Extract the [X, Y] coordinate from the center of the cell holding the provided text.  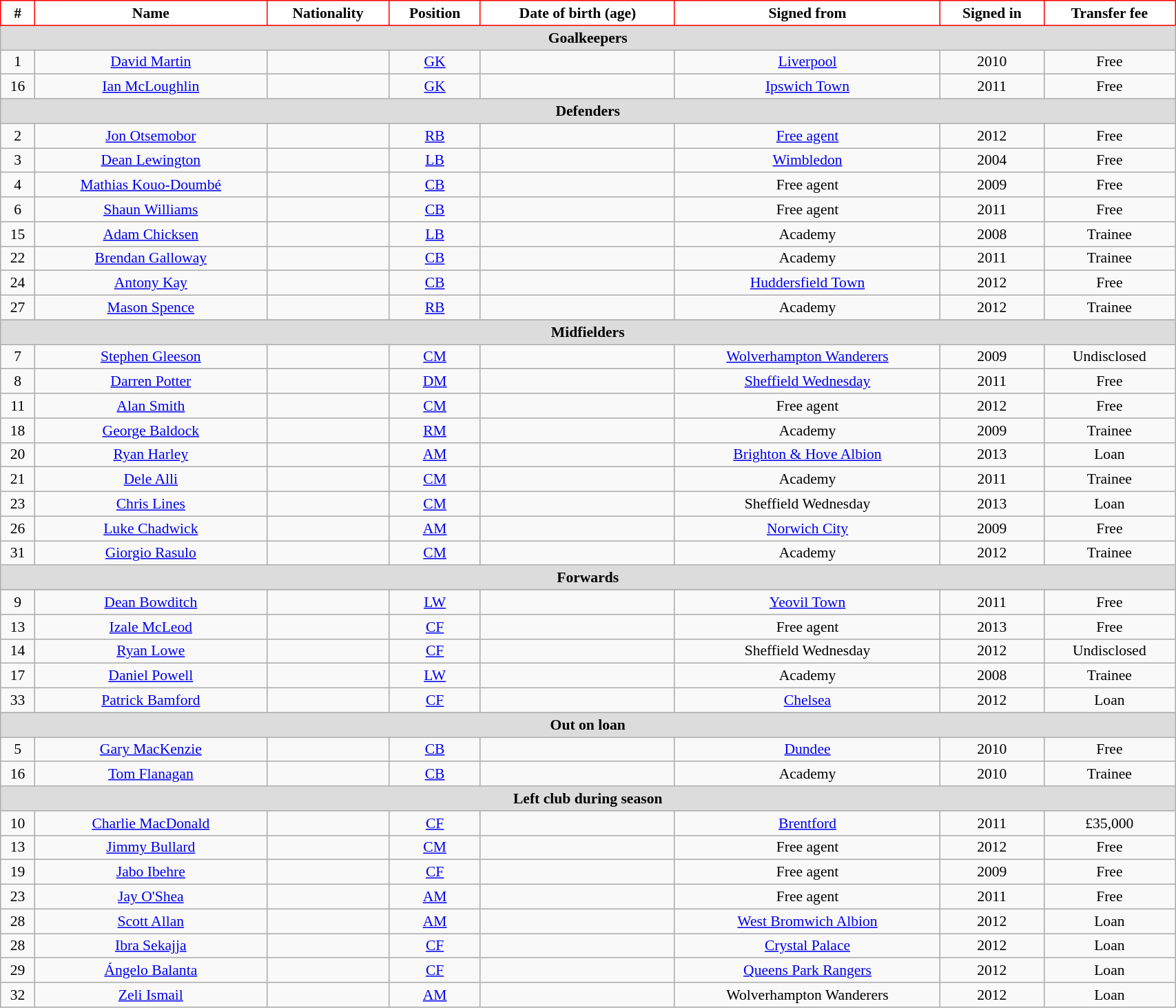
19 [18, 872]
18 [18, 431]
Patrick Bamford [150, 701]
DM [435, 382]
27 [18, 308]
Scott Allan [150, 921]
7 [18, 357]
George Baldock [150, 431]
Liverpool [807, 62]
£35,000 [1109, 823]
Dundee [807, 750]
Antony Kay [150, 283]
Darren Potter [150, 382]
Alan Smith [150, 406]
26 [18, 528]
20 [18, 455]
1 [18, 62]
Defenders [588, 112]
5 [18, 750]
Brendan Galloway [150, 258]
Date of birth (age) [577, 13]
Zeli Ismail [150, 995]
31 [18, 553]
Brentford [807, 823]
Left club during season [588, 799]
33 [18, 701]
10 [18, 823]
Ryan Harley [150, 455]
Wimbledon [807, 161]
Tom Flanagan [150, 774]
Position [435, 13]
Stephen Gleeson [150, 357]
RM [435, 431]
Chris Lines [150, 504]
Gary MacKenzie [150, 750]
Jay O'Shea [150, 897]
17 [18, 676]
Queens Park Rangers [807, 971]
2004 [992, 161]
9 [18, 602]
Ryan Lowe [150, 651]
15 [18, 234]
Giorgio Rasulo [150, 553]
Signed from [807, 13]
Transfer fee [1109, 13]
West Bromwich Albion [807, 921]
Mason Spence [150, 308]
Nationality [328, 13]
Daniel Powell [150, 676]
Jabo Ibehre [150, 872]
21 [18, 480]
Luke Chadwick [150, 528]
Ibra Sekajja [150, 946]
David Martin [150, 62]
22 [18, 258]
4 [18, 185]
Chelsea [807, 701]
Crystal Palace [807, 946]
Ipswich Town [807, 87]
Dean Lewington [150, 161]
Signed in [992, 13]
Goalkeepers [588, 38]
6 [18, 209]
Dean Bowditch [150, 602]
24 [18, 283]
14 [18, 651]
2 [18, 136]
Shaun Williams [150, 209]
Jon Otsemobor [150, 136]
Yeovil Town [807, 602]
Jimmy Bullard [150, 847]
Dele Alli [150, 480]
Mathias Kouo-Doumbé [150, 185]
# [18, 13]
Izale McLeod [150, 627]
Charlie MacDonald [150, 823]
Adam Chicksen [150, 234]
Ángelo Balanta [150, 971]
32 [18, 995]
Out on loan [588, 725]
Ian McLoughlin [150, 87]
Midfielders [588, 332]
Huddersfield Town [807, 283]
Norwich City [807, 528]
Forwards [588, 578]
Brighton & Hove Albion [807, 455]
8 [18, 382]
Name [150, 13]
11 [18, 406]
3 [18, 161]
29 [18, 971]
